Output the [X, Y] coordinate of the center of the cell containing the given text.  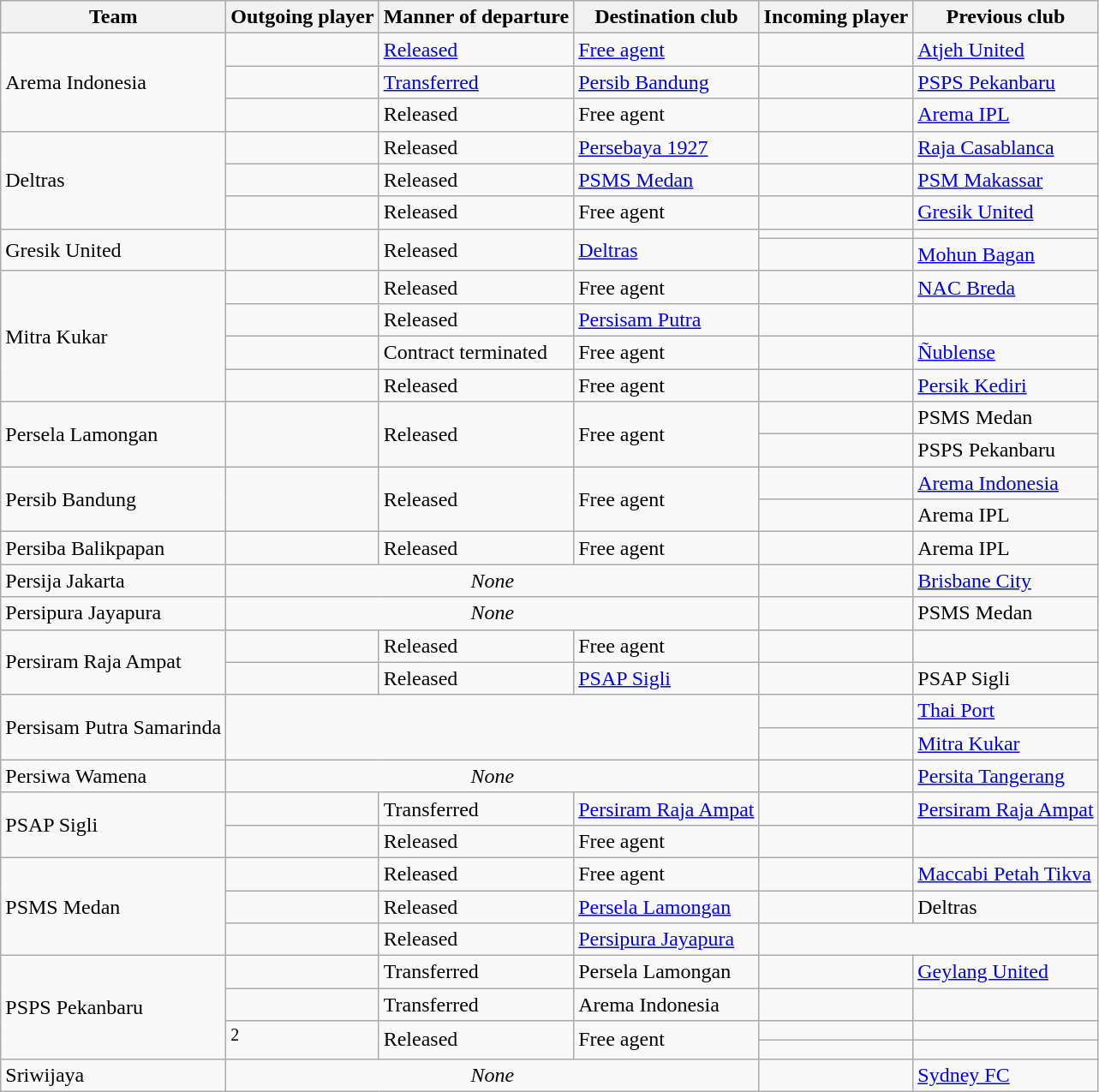
Atjeh United [1006, 50]
Persita Tangerang [1006, 776]
Persija Jakarta [113, 581]
Persik Kediri [1006, 385]
NAC Breda [1006, 287]
Team [113, 17]
Previous club [1006, 17]
Sydney FC [1006, 1075]
Persiba Balikpapan [113, 548]
Persiwa Wamena [113, 776]
Incoming player [836, 17]
Geylang United [1006, 972]
Outgoing player [302, 17]
Sriwijaya [113, 1075]
Ñublense [1006, 352]
Persisam Putra [666, 319]
Mohun Bagan [1006, 254]
Raja Casablanca [1006, 147]
Brisbane City [1006, 581]
Destination club [666, 17]
Thai Port [1006, 711]
Maccabi Petah Tikva [1006, 874]
Persisam Putra Samarinda [113, 727]
Persebaya 1927 [666, 147]
Manner of departure [476, 17]
2 [302, 1040]
Contract terminated [476, 352]
PSM Makassar [1006, 180]
